Search for the cell housing the specified text and yield its [x, y] center coordinate. 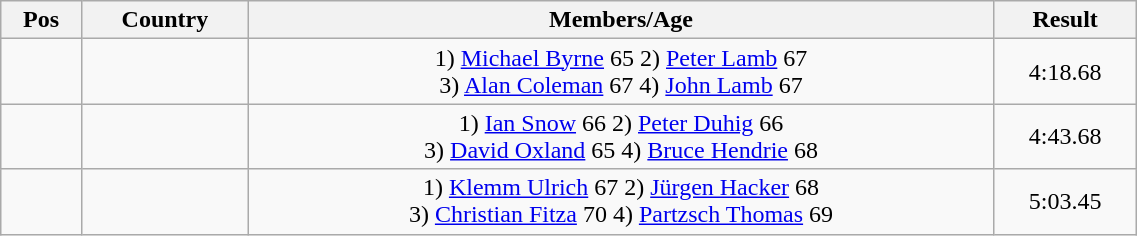
1) Ian Snow 66 2) Peter Duhig 663) David Oxland 65 4) Bruce Hendrie 68 [622, 136]
1) Michael Byrne 65 2) Peter Lamb 673) Alan Coleman 67 4) John Lamb 67 [622, 72]
Result [1064, 20]
Members/Age [622, 20]
5:03.45 [1064, 202]
Pos [42, 20]
Country [164, 20]
4:18.68 [1064, 72]
1) Klemm Ulrich 67 2) Jürgen Hacker 683) Christian Fitza 70 4) Partzsch Thomas 69 [622, 202]
4:43.68 [1064, 136]
